Search for the cell housing the specified text and yield its [X, Y] center coordinate. 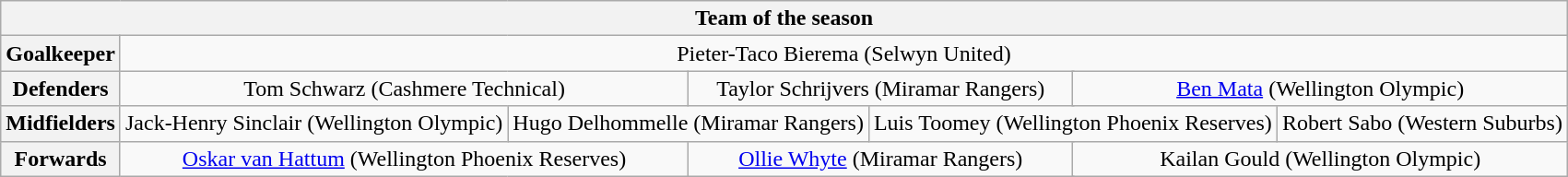
Ben Mata (Wellington Olympic) [1320, 88]
Oskar van Hattum (Wellington Phoenix Reserves) [404, 159]
Tom Schwarz (Cashmere Technical) [404, 88]
Hugo Delhommelle (Miramar Rangers) [689, 124]
Defenders [61, 88]
Ollie Whyte (Miramar Rangers) [881, 159]
Forwards [61, 159]
Goalkeeper [61, 53]
Jack-Henry Sinclair (Wellington Olympic) [313, 124]
Pieter-Taco Bierema (Selwyn United) [843, 53]
Midfielders [61, 124]
Team of the season [784, 18]
Taylor Schrijvers (Miramar Rangers) [881, 88]
Robert Sabo (Western Suburbs) [1421, 124]
Kailan Gould (Wellington Olympic) [1320, 159]
Luis Toomey (Wellington Phoenix Reserves) [1073, 124]
